Find where the given text appears and provide that cell's center as (X, Y) coordinate. 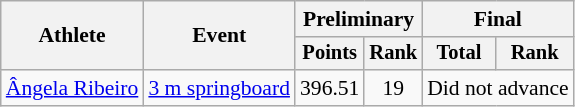
Did not advance (498, 88)
Athlete (72, 36)
Total (459, 54)
3 m springboard (219, 88)
Points (330, 54)
Final (498, 19)
396.51 (330, 88)
19 (393, 88)
Ângela Ribeiro (72, 88)
Event (219, 36)
Preliminary (358, 19)
